Search for the cell housing the specified text and yield its [X, Y] center coordinate. 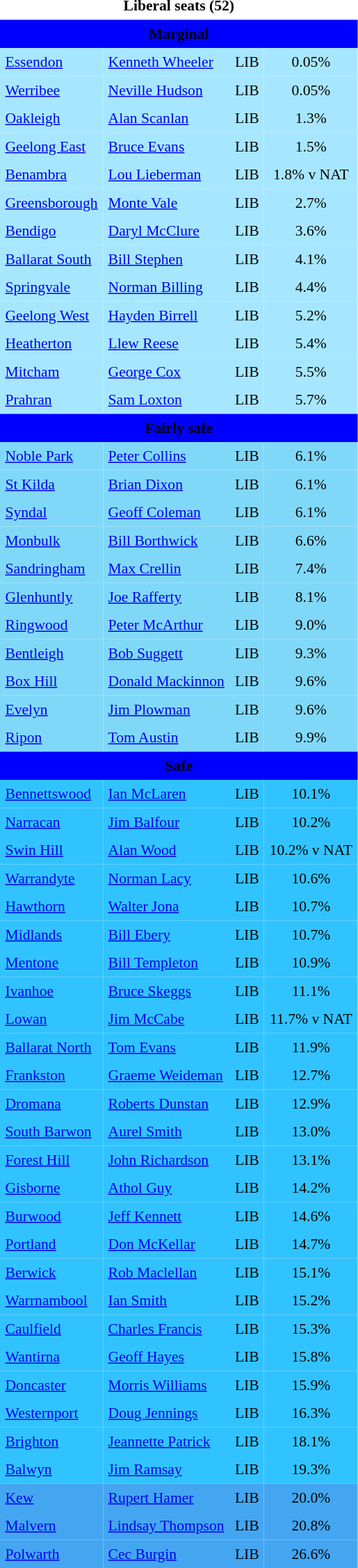
5.5% [311, 371]
10.2% [311, 822]
George Cox [166, 371]
10.1% [311, 794]
Narracan [51, 822]
15.8% [311, 1357]
Daryl McClure [166, 231]
Jim Balfour [166, 822]
Geoff Hayes [166, 1357]
3.6% [311, 231]
Monbulk [51, 540]
26.6% [311, 1553]
Greensborough [51, 202]
Polwarth [51, 1553]
Swin Hill [51, 850]
2.7% [311, 202]
15.1% [311, 1272]
Burwood [51, 1216]
Bendigo [51, 231]
5.7% [311, 400]
Malvern [51, 1526]
Oakleigh [51, 118]
11.9% [311, 1047]
Dromana [51, 1103]
Jim Plowman [166, 709]
4.1% [311, 259]
Doncaster [51, 1385]
Berwick [51, 1272]
13.0% [311, 1132]
Neville Hudson [166, 90]
Syndal [51, 512]
8.1% [311, 596]
Kew [51, 1497]
Balwyn [51, 1469]
1.5% [311, 146]
18.1% [311, 1441]
16.3% [311, 1413]
Ian McLaren [166, 794]
Jim Ramsay [166, 1469]
Bennettswood [51, 794]
Alan Scanlan [166, 118]
15.3% [311, 1328]
Rob Maclellan [166, 1272]
14.2% [311, 1188]
Max Crellin [166, 569]
1.8% v NAT [311, 174]
Caulfield [51, 1328]
Ballarat South [51, 259]
Doug Jennings [166, 1413]
St Kilda [51, 484]
Joe Rafferty [166, 596]
Wantirna [51, 1357]
South Barwon [51, 1132]
Hayden Birrell [166, 315]
Midlands [51, 934]
Morris Williams [166, 1385]
Kenneth Wheeler [166, 62]
Sandringham [51, 569]
Ripon [51, 737]
1.3% [311, 118]
15.9% [311, 1385]
Walter Jona [166, 906]
Ringwood [51, 625]
19.3% [311, 1469]
Bill Borthwick [166, 540]
Fairly safe [179, 427]
Norman Billing [166, 287]
Hawthorn [51, 906]
Glenhuntly [51, 596]
5.2% [311, 315]
Geoff Coleman [166, 512]
Athol Guy [166, 1188]
14.6% [311, 1216]
Bruce Skeggs [166, 990]
Jim McCabe [166, 1019]
12.9% [311, 1103]
Warrnambool [51, 1300]
Bentleigh [51, 653]
Jeff Kennett [166, 1216]
5.4% [311, 343]
Cec Burgin [166, 1553]
Werribee [51, 90]
Brighton [51, 1441]
Tom Austin [166, 737]
20.8% [311, 1526]
Alan Wood [166, 850]
Lowan [51, 1019]
Bruce Evans [166, 146]
Ian Smith [166, 1300]
Forest Hill [51, 1159]
12.7% [311, 1075]
Geelong East [51, 146]
Rupert Hamer [166, 1497]
Donald Mackinnon [166, 681]
Springvale [51, 287]
Essendon [51, 62]
11.1% [311, 990]
Prahran [51, 400]
Bill Stephen [166, 259]
Ivanhoe [51, 990]
Safe [179, 765]
9.9% [311, 737]
11.7% v NAT [311, 1019]
Charles Francis [166, 1328]
Sam Loxton [166, 400]
John Richardson [166, 1159]
15.2% [311, 1300]
Marginal [179, 33]
Llew Reese [166, 343]
10.6% [311, 878]
20.0% [311, 1497]
4.4% [311, 287]
Bill Ebery [166, 934]
Peter Collins [166, 456]
Lindsay Thompson [166, 1526]
Norman Lacy [166, 878]
14.7% [311, 1244]
Aurel Smith [166, 1132]
Jeannette Patrick [166, 1441]
9.0% [311, 625]
Evelyn [51, 709]
Heatherton [51, 343]
Peter McArthur [166, 625]
Westernport [51, 1413]
9.3% [311, 653]
Don McKellar [166, 1244]
Geelong West [51, 315]
Portland [51, 1244]
Bill Templeton [166, 963]
Noble Park [51, 456]
Ballarat North [51, 1047]
Monte Vale [166, 202]
Mitcham [51, 371]
Box Hill [51, 681]
Brian Dixon [166, 484]
Warrandyte [51, 878]
Benambra [51, 174]
6.6% [311, 540]
10.2% v NAT [311, 850]
Mentone [51, 963]
Lou Lieberman [166, 174]
10.9% [311, 963]
Graeme Weideman [166, 1075]
13.1% [311, 1159]
Roberts Dunstan [166, 1103]
7.4% [311, 569]
Bob Suggett [166, 653]
Gisborne [51, 1188]
Frankston [51, 1075]
Tom Evans [166, 1047]
